Determine the (X, Y) coordinate at the center of the cell enclosing the given text.  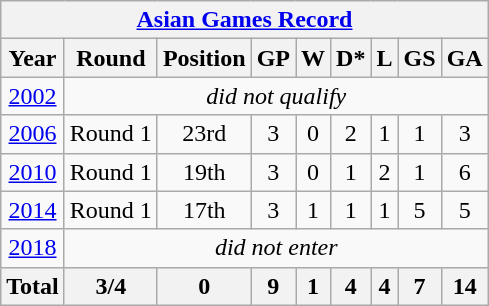
GS (420, 58)
L (384, 58)
Total (33, 286)
17th (204, 210)
9 (273, 286)
did not enter (276, 248)
GA (464, 58)
Year (33, 58)
W (314, 58)
did not qualify (276, 96)
Position (204, 58)
2018 (33, 248)
7 (420, 286)
2006 (33, 134)
Round (110, 58)
2002 (33, 96)
14 (464, 286)
2010 (33, 172)
D* (351, 58)
3/4 (110, 286)
GP (273, 58)
6 (464, 172)
23rd (204, 134)
Asian Games Record (244, 20)
19th (204, 172)
2014 (33, 210)
